Find where the given text appears and provide that cell's center as [x, y] coordinate. 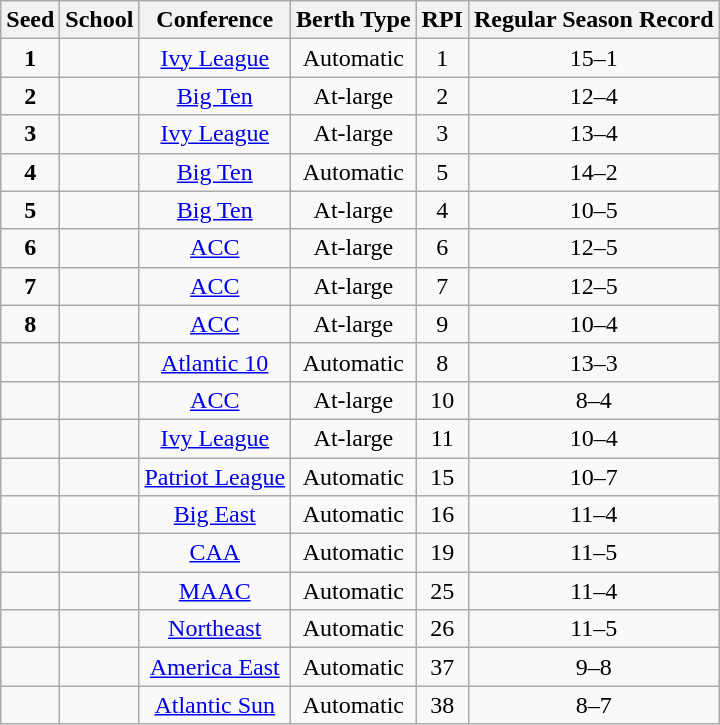
Berth Type [354, 20]
10 [442, 400]
14–2 [594, 172]
10–5 [594, 210]
America East [215, 667]
25 [442, 591]
38 [442, 705]
Patriot League [215, 477]
15 [442, 477]
9 [442, 324]
9–8 [594, 667]
11 [442, 438]
Regular Season Record [594, 20]
MAAC [215, 591]
Conference [215, 20]
37 [442, 667]
8–4 [594, 400]
Atlantic Sun [215, 705]
13–3 [594, 362]
13–4 [594, 134]
26 [442, 629]
CAA [215, 553]
Big East [215, 515]
Atlantic 10 [215, 362]
19 [442, 553]
16 [442, 515]
12–4 [594, 96]
RPI [442, 20]
Seed [30, 20]
8–7 [594, 705]
10–7 [594, 477]
15–1 [594, 58]
School [100, 20]
Northeast [215, 629]
